Pinpoint the cell where the given text exists, returning its [X, Y] midpoint coordinate. 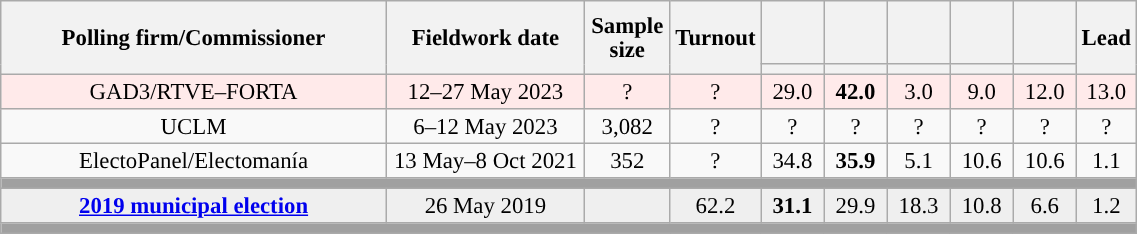
42.0 [856, 92]
352 [627, 162]
GAD3/RTVE–FORTA [194, 92]
34.8 [792, 162]
12–27 May 2023 [485, 92]
26 May 2019 [485, 206]
31.1 [792, 206]
10.8 [982, 206]
13.0 [1106, 92]
35.9 [856, 162]
29.0 [792, 92]
6–12 May 2023 [485, 126]
3,082 [627, 126]
12.0 [1044, 92]
ElectoPanel/Electomanía [194, 162]
1.2 [1106, 206]
29.9 [856, 206]
Turnout [716, 38]
9.0 [982, 92]
18.3 [918, 206]
Sample size [627, 38]
UCLM [194, 126]
2019 municipal election [194, 206]
Lead [1106, 38]
Fieldwork date [485, 38]
62.2 [716, 206]
1.1 [1106, 162]
13 May–8 Oct 2021 [485, 162]
Polling firm/Commissioner [194, 38]
3.0 [918, 92]
5.1 [918, 162]
6.6 [1044, 206]
